Determine the (X, Y) coordinate at the center of the cell enclosing the given text.  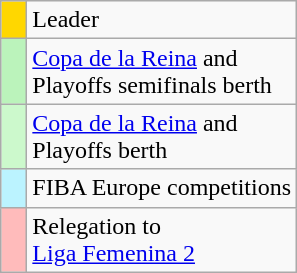
Copa de la Reina andPlayoffs semifinals berth (162, 72)
Leader (162, 20)
Copa de la Reina andPlayoffs berth (162, 136)
Relegation toLiga Femenina 2 (162, 240)
FIBA Europe competitions (162, 188)
